Output the [X, Y] coordinate of the center of the cell containing the given text.  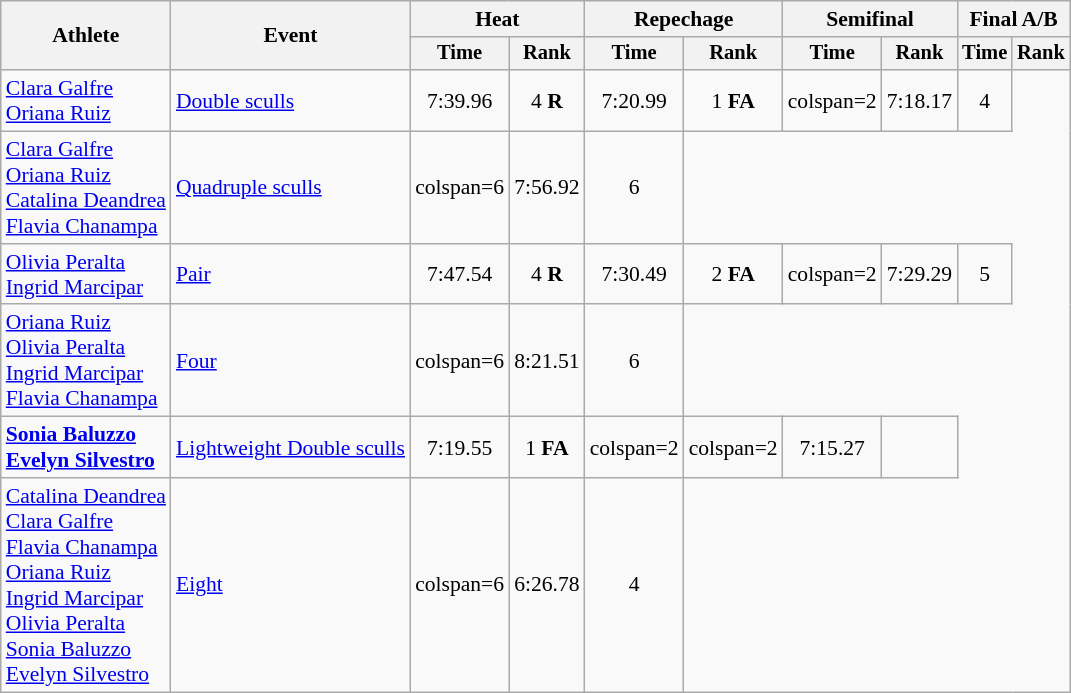
7:30.49 [634, 274]
7:20.99 [634, 100]
7:56.92 [546, 188]
8:21.51 [546, 361]
7:19.55 [460, 448]
Double sculls [290, 100]
6:26.78 [546, 585]
Clara GalfreOriana Ruiz [86, 100]
Event [290, 36]
Oriana RuizOlivia PeraltaIngrid MarciparFlavia Chanampa [86, 361]
7:47.54 [460, 274]
Repechage [684, 19]
Catalina DeandreaClara GalfreFlavia ChanampaOriana RuizIngrid MarciparOlivia PeraltaSonia BaluzzoEvelyn Silvestro [86, 585]
Sonia BaluzzoEvelyn Silvestro [86, 448]
Heat [498, 19]
Olivia PeraltaIngrid Marcipar [86, 274]
Four [290, 361]
Quadruple sculls [290, 188]
Eight [290, 585]
Clara GalfreOriana RuizCatalina DeandreaFlavia Chanampa [86, 188]
2 FA [734, 274]
Lightweight Double sculls [290, 448]
7:15.27 [832, 448]
7:29.29 [920, 274]
5 [984, 274]
7:18.17 [920, 100]
Semifinal [870, 19]
Pair [290, 274]
Final A/B [1013, 19]
7:39.96 [460, 100]
Athlete [86, 36]
